Determine the (x, y) coordinate at the center of the cell enclosing the given text.  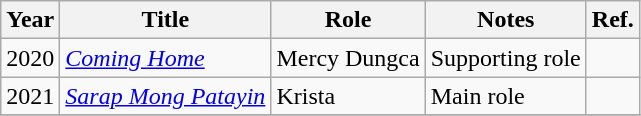
Role (348, 20)
Supporting role (506, 58)
Ref. (612, 20)
Coming Home (166, 58)
Sarap Mong Patayin (166, 96)
Mercy Dungca (348, 58)
Year (30, 20)
2020 (30, 58)
Title (166, 20)
Main role (506, 96)
2021 (30, 96)
Notes (506, 20)
Krista (348, 96)
